From the cell containing the given text, extract its center point as [x, y] coordinate. 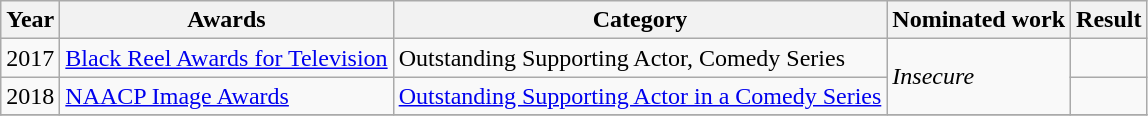
2017 [30, 58]
Year [30, 20]
Category [640, 20]
Nominated work [979, 20]
Outstanding Supporting Actor, Comedy Series [640, 58]
2018 [30, 96]
Black Reel Awards for Television [226, 58]
Result [1109, 20]
Outstanding Supporting Actor in a Comedy Series [640, 96]
NAACP Image Awards [226, 96]
Awards [226, 20]
Insecure [979, 77]
